Find where the given text appears and provide that cell's center as [X, Y] coordinate. 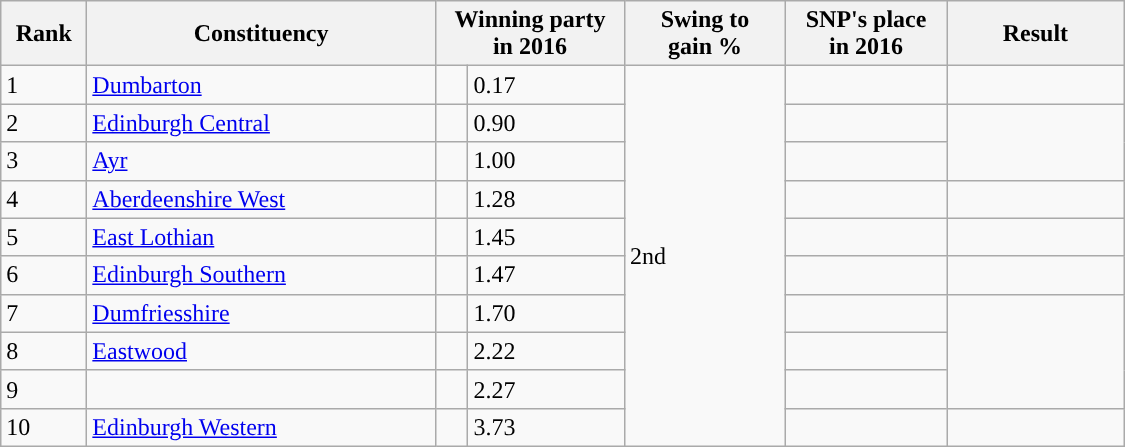
5 [44, 237]
1 [44, 85]
3.73 [546, 427]
2.27 [546, 389]
4 [44, 199]
2 [44, 123]
Constituency [262, 34]
Result [1036, 34]
1.28 [546, 199]
6 [44, 275]
0.17 [546, 85]
Aberdeenshire West [262, 199]
East Lothian [262, 237]
9 [44, 389]
10 [44, 427]
Rank [44, 34]
Swing togain % [704, 34]
Ayr [262, 161]
Edinburgh Western [262, 427]
Eastwood [262, 351]
2.22 [546, 351]
3 [44, 161]
Winning partyin 2016 [530, 34]
0.90 [546, 123]
8 [44, 351]
Dumfriesshire [262, 313]
1.47 [546, 275]
Edinburgh Central [262, 123]
Edinburgh Southern [262, 275]
Dumbarton [262, 85]
7 [44, 313]
2nd [704, 256]
SNP's placein 2016 [866, 34]
1.00 [546, 161]
1.70 [546, 313]
1.45 [546, 237]
